Extract the (x, y) coordinate from the center of the cell holding the provided text.  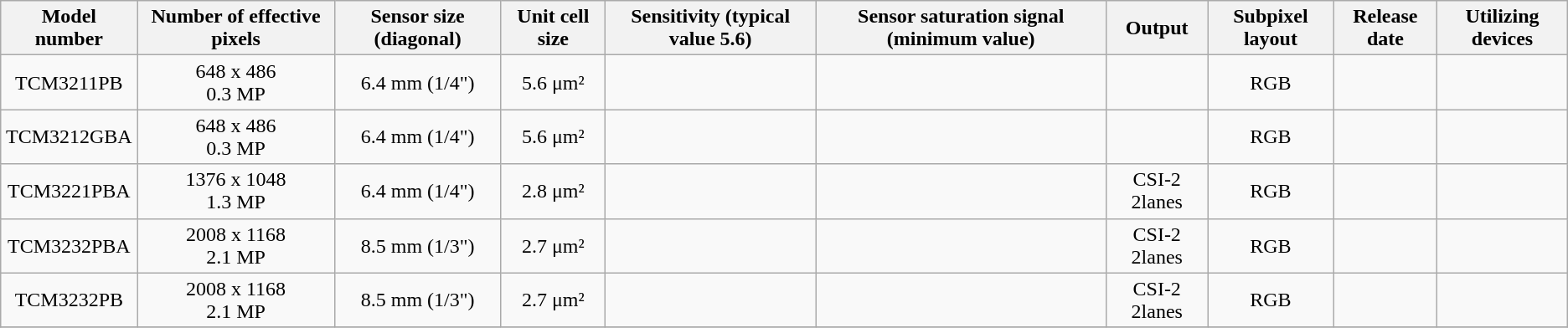
Sensor size (diagonal) (417, 28)
Model number (69, 28)
Sensitivity (typical value 5.6) (710, 28)
2.8 μm² (553, 191)
TCM3232PBA (69, 246)
Release date (1385, 28)
TCM3211PB (69, 82)
Utilizing devices (1503, 28)
Sensor saturation signal (minimum value) (962, 28)
TCM3212GBA (69, 137)
Number of effective pixels (236, 28)
Unit cell size (553, 28)
TCM3221PBA (69, 191)
TCM3232PB (69, 300)
Output (1158, 28)
1376 x 10481.3 MP (236, 191)
Subpixel layout (1271, 28)
